Find where the given text appears and provide that cell's center as [X, Y] coordinate. 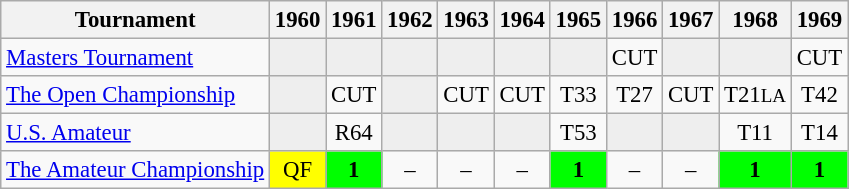
T42 [819, 95]
1967 [691, 20]
1965 [578, 20]
T14 [819, 133]
R64 [354, 133]
1963 [466, 20]
T21LA [756, 95]
1964 [522, 20]
1968 [756, 20]
T53 [578, 133]
1961 [354, 20]
The Open Championship [136, 95]
U.S. Amateur [136, 133]
The Amateur Championship [136, 170]
QF [298, 170]
T27 [634, 95]
T33 [578, 95]
Masters Tournament [136, 58]
Tournament [136, 20]
1962 [410, 20]
1966 [634, 20]
1969 [819, 20]
1960 [298, 20]
T11 [756, 133]
